Find where the given text appears and provide that cell's center as (x, y) coordinate. 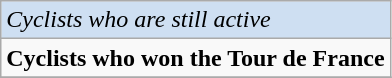
Cyclists who are still active (196, 20)
Cyclists who won the Tour de France (196, 58)
